Determine the [X, Y] coordinate at the center of the cell enclosing the given text.  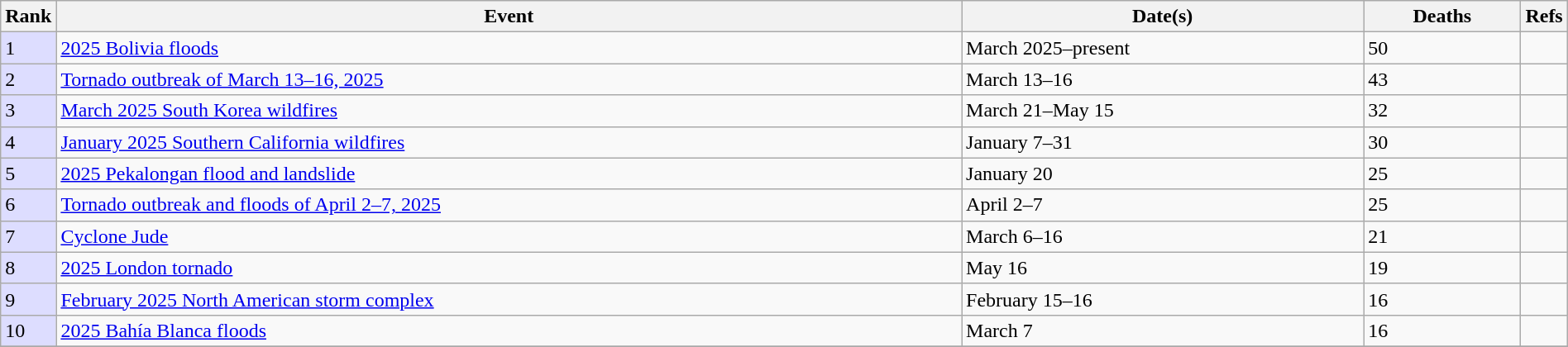
2025 Pekalongan flood and landslide [509, 173]
2025 London tornado [509, 268]
March 21–May 15 [1163, 111]
January 2025 Southern California wildfires [509, 142]
January 7–31 [1163, 142]
2025 Bahía Blanca floods [509, 330]
March 2025–present [1163, 48]
Date(s) [1163, 17]
32 [1442, 111]
6 [28, 205]
January 20 [1163, 173]
8 [28, 268]
March 6–16 [1163, 236]
Cyclone Jude [509, 236]
April 2–7 [1163, 205]
2 [28, 79]
Tornado outbreak of March 13–16, 2025 [509, 79]
March 2025 South Korea wildfires [509, 111]
1 [28, 48]
7 [28, 236]
10 [28, 330]
May 16 [1163, 268]
43 [1442, 79]
19 [1442, 268]
4 [28, 142]
2025 Bolivia floods [509, 48]
February 15–16 [1163, 299]
5 [28, 173]
Event [509, 17]
Tornado outbreak and floods of April 2–7, 2025 [509, 205]
30 [1442, 142]
50 [1442, 48]
Refs [1544, 17]
Deaths [1442, 17]
9 [28, 299]
3 [28, 111]
March 7 [1163, 330]
21 [1442, 236]
March 13–16 [1163, 79]
Rank [28, 17]
February 2025 North American storm complex [509, 299]
